Capture the cell that displays the provided text and extract its [X, Y] central coordinate. 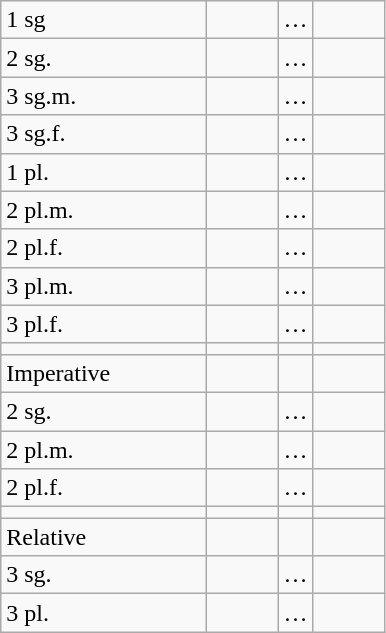
3 pl.m. [104, 286]
1 pl. [104, 172]
3 sg.f. [104, 134]
Relative [104, 537]
3 sg. [104, 575]
Imperative [104, 373]
3 pl. [104, 613]
1 sg [104, 20]
3 pl.f. [104, 324]
3 sg.m. [104, 96]
